Detect which cell encompasses the target text, then output its [x, y] center coordinate. 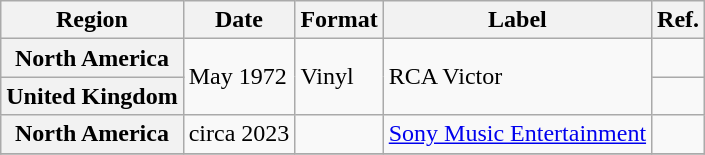
May 1972 [239, 77]
Label [517, 20]
RCA Victor [517, 77]
Ref. [678, 20]
Region [92, 20]
United Kingdom [92, 96]
Sony Music Entertainment [517, 134]
Format [339, 20]
Vinyl [339, 77]
circa 2023 [239, 134]
Date [239, 20]
